Capture the cell that displays the provided text and extract its [X, Y] central coordinate. 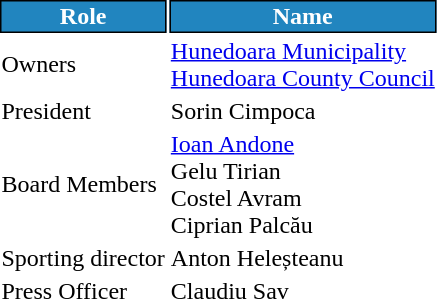
Hunedoara Municipality Hunedoara County Council [302, 64]
Board Members [83, 184]
Anton Heleșteanu [302, 258]
President [83, 111]
Ioan Andone Gelu Tirian Costel Avram Ciprian Palcău [302, 184]
Owners [83, 64]
Sorin Cimpoca [302, 111]
Name [302, 16]
Sporting director [83, 258]
Role [83, 16]
